From the cell containing the given text, extract its center point as (x, y) coordinate. 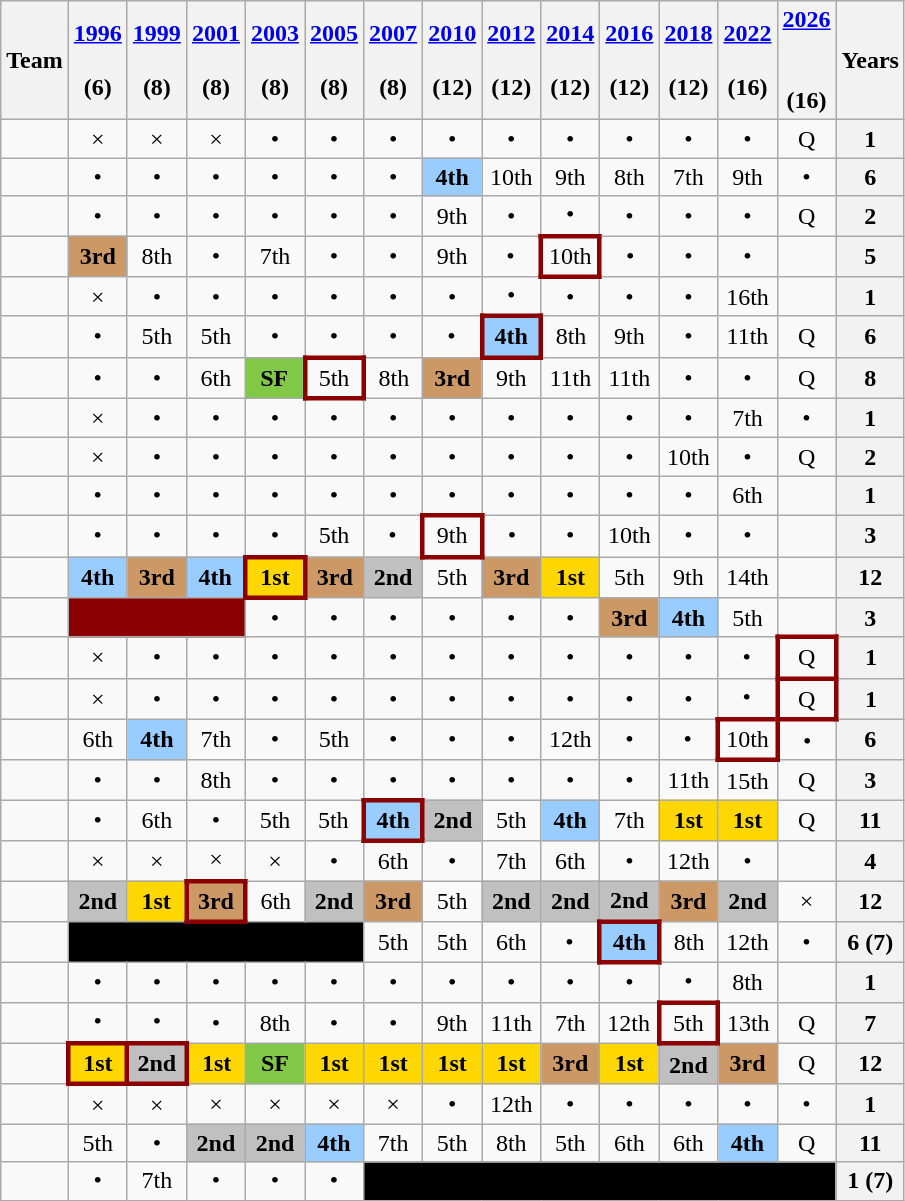
4 (870, 861)
8 (870, 378)
1999(8) (156, 60)
13th (748, 1022)
5 (870, 256)
2010(12) (452, 60)
2003(8) (274, 60)
1 (7) (870, 1181)
1996(6) (98, 60)
15th (748, 780)
6 (7) (870, 942)
2016(12) (630, 60)
2007(8) (394, 60)
Team (35, 60)
2005(8) (334, 60)
2022(16) (748, 60)
Years (870, 60)
2018(12) (688, 60)
7 (870, 1022)
2026(16) (806, 60)
2014(12) (570, 60)
2001(8) (216, 60)
16th (748, 297)
2012(12) (512, 60)
14th (748, 576)
